Determine the [x, y] coordinate at the center of the cell enclosing the given text.  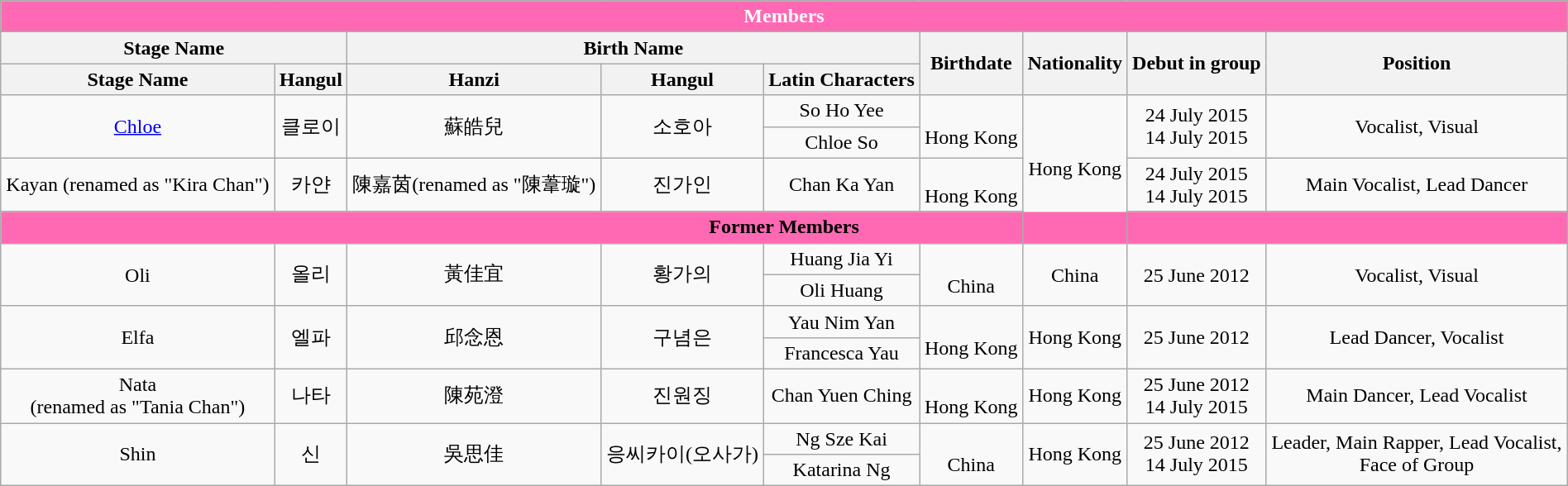
Elfa [137, 337]
陳苑澄 [475, 395]
Chan Ka Yan [842, 185]
Chloe So [842, 142]
Shin [137, 455]
Lead Dancer, Vocalist [1417, 337]
Latin Characters [842, 79]
Huang Jia Yi [842, 259]
Nata (renamed as "Tania Chan") [137, 395]
黃佳宜 [475, 274]
Leader, Main Rapper, Lead Vocalist,Face of Group [1417, 455]
Katarina Ng [842, 470]
Position [1417, 64]
소호아 [682, 126]
Chan Yuen Ching [842, 395]
나타 [311, 395]
진원징 [682, 395]
Nationality [1075, 64]
Oli Huang [842, 290]
蘇皓兒 [475, 126]
Ng Sze Kai [842, 439]
Yau Nim Yan [842, 322]
Main Vocalist, Lead Dancer [1417, 185]
Members [784, 17]
Kayan (renamed as "Kira Chan") [137, 185]
Francesca Yau [842, 353]
Hanzi [475, 79]
응씨카이(오사가) [682, 455]
So Ho Yee [842, 111]
엘파 [311, 337]
카얀 [311, 185]
Debut in group [1197, 64]
邱念恩 [475, 337]
진가인 [682, 185]
陳嘉茵(renamed as "陳葦璇") [475, 185]
吳思佳 [475, 455]
신 [311, 455]
Birthdate [971, 64]
구념은 [682, 337]
Chloe [137, 126]
클로이 [311, 126]
올리 [311, 274]
Oli [137, 274]
Main Dancer, Lead Vocalist [1417, 395]
Birth Name [633, 48]
Former Members [784, 227]
황가의 [682, 274]
